Output the (x, y) coordinate of the center of the cell containing the given text.  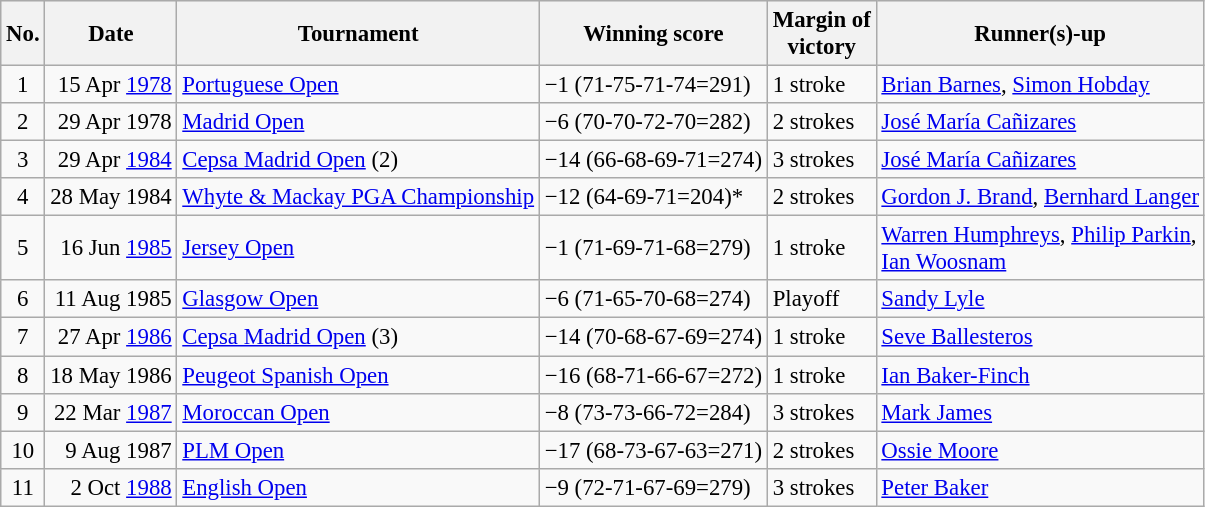
10 (23, 450)
Winning score (653, 34)
−9 (72-71-67-69=279) (653, 487)
Sandy Lyle (1040, 299)
Brian Barnes, Simon Hobday (1040, 85)
Seve Ballesteros (1040, 337)
4 (23, 197)
Playoff (822, 299)
Peter Baker (1040, 487)
18 May 1986 (111, 375)
Tournament (358, 34)
−8 (73-73-66-72=284) (653, 412)
11 (23, 487)
Portuguese Open (358, 85)
−12 (64-69-71=204)* (653, 197)
2 Oct 1988 (111, 487)
16 Jun 1985 (111, 248)
2 (23, 122)
Margin ofvictory (822, 34)
−16 (68-71-66-67=272) (653, 375)
Ian Baker-Finch (1040, 375)
Madrid Open (358, 122)
Warren Humphreys, Philip Parkin, Ian Woosnam (1040, 248)
29 Apr 1978 (111, 122)
Ossie Moore (1040, 450)
Jersey Open (358, 248)
Moroccan Open (358, 412)
5 (23, 248)
Date (111, 34)
−14 (66-68-69-71=274) (653, 160)
28 May 1984 (111, 197)
Peugeot Spanish Open (358, 375)
9 Aug 1987 (111, 450)
Gordon J. Brand, Bernhard Langer (1040, 197)
29 Apr 1984 (111, 160)
Mark James (1040, 412)
PLM Open (358, 450)
−1 (71-69-71-68=279) (653, 248)
No. (23, 34)
−14 (70-68-67-69=274) (653, 337)
8 (23, 375)
27 Apr 1986 (111, 337)
−1 (71-75-71-74=291) (653, 85)
English Open (358, 487)
15 Apr 1978 (111, 85)
7 (23, 337)
3 (23, 160)
6 (23, 299)
Runner(s)-up (1040, 34)
−6 (70-70-72-70=282) (653, 122)
9 (23, 412)
−6 (71-65-70-68=274) (653, 299)
22 Mar 1987 (111, 412)
Cepsa Madrid Open (2) (358, 160)
1 (23, 85)
Cepsa Madrid Open (3) (358, 337)
11 Aug 1985 (111, 299)
Glasgow Open (358, 299)
Whyte & Mackay PGA Championship (358, 197)
−17 (68-73-67-63=271) (653, 450)
